Detect which cell encompasses the target text, then output its [x, y] center coordinate. 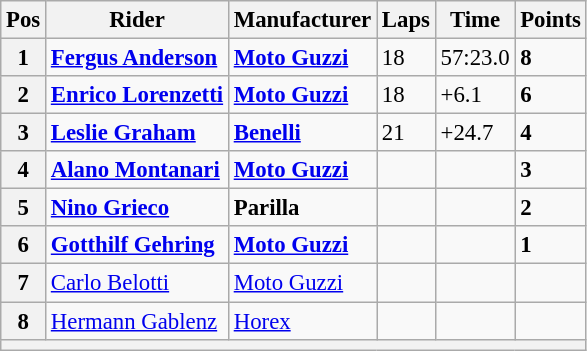
Fergus Anderson [138, 58]
Rider [138, 20]
Enrico Lorenzetti [138, 95]
57:23.0 [475, 58]
Carlo Belotti [138, 283]
Laps [406, 20]
+24.7 [475, 133]
Time [475, 20]
Hermann Gablenz [138, 321]
Manufacturer [302, 20]
Horex [302, 321]
Alano Montanari [138, 170]
Gotthilf Gehring [138, 245]
Points [550, 20]
Pos [24, 20]
Nino Grieco [138, 208]
Parilla [302, 208]
5 [24, 208]
Benelli [302, 133]
Leslie Graham [138, 133]
7 [24, 283]
21 [406, 133]
+6.1 [475, 95]
